Capture the cell that displays the provided text and extract its [X, Y] central coordinate. 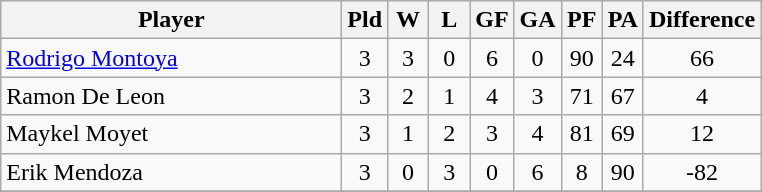
Erik Mendoza [172, 172]
W [408, 20]
-82 [702, 172]
GF [492, 20]
66 [702, 58]
L [450, 20]
67 [622, 96]
8 [582, 172]
Rodrigo Montoya [172, 58]
Player [172, 20]
Pld [365, 20]
GA [538, 20]
Maykel Moyet [172, 134]
Difference [702, 20]
81 [582, 134]
Ramon De Leon [172, 96]
69 [622, 134]
12 [702, 134]
24 [622, 58]
71 [582, 96]
PF [582, 20]
PA [622, 20]
